Locate the cell with the specified text and output its [X, Y] center coordinate. 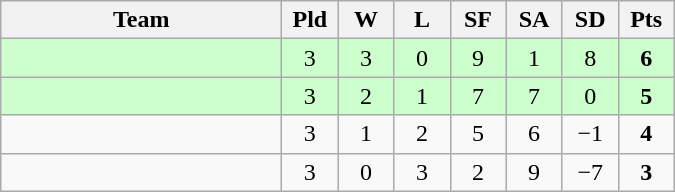
8 [590, 58]
Pld [310, 20]
−7 [590, 172]
SF [478, 20]
Pts [646, 20]
L [422, 20]
−1 [590, 134]
SD [590, 20]
4 [646, 134]
SA [534, 20]
W [366, 20]
Team [142, 20]
